Extract the (x, y) coordinate from the center of the cell holding the provided text.  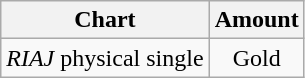
Chart (105, 20)
Gold (256, 58)
RIAJ physical single (105, 58)
Amount (256, 20)
